Provide the (X, Y) coordinate of the cell's center where the given text is located.  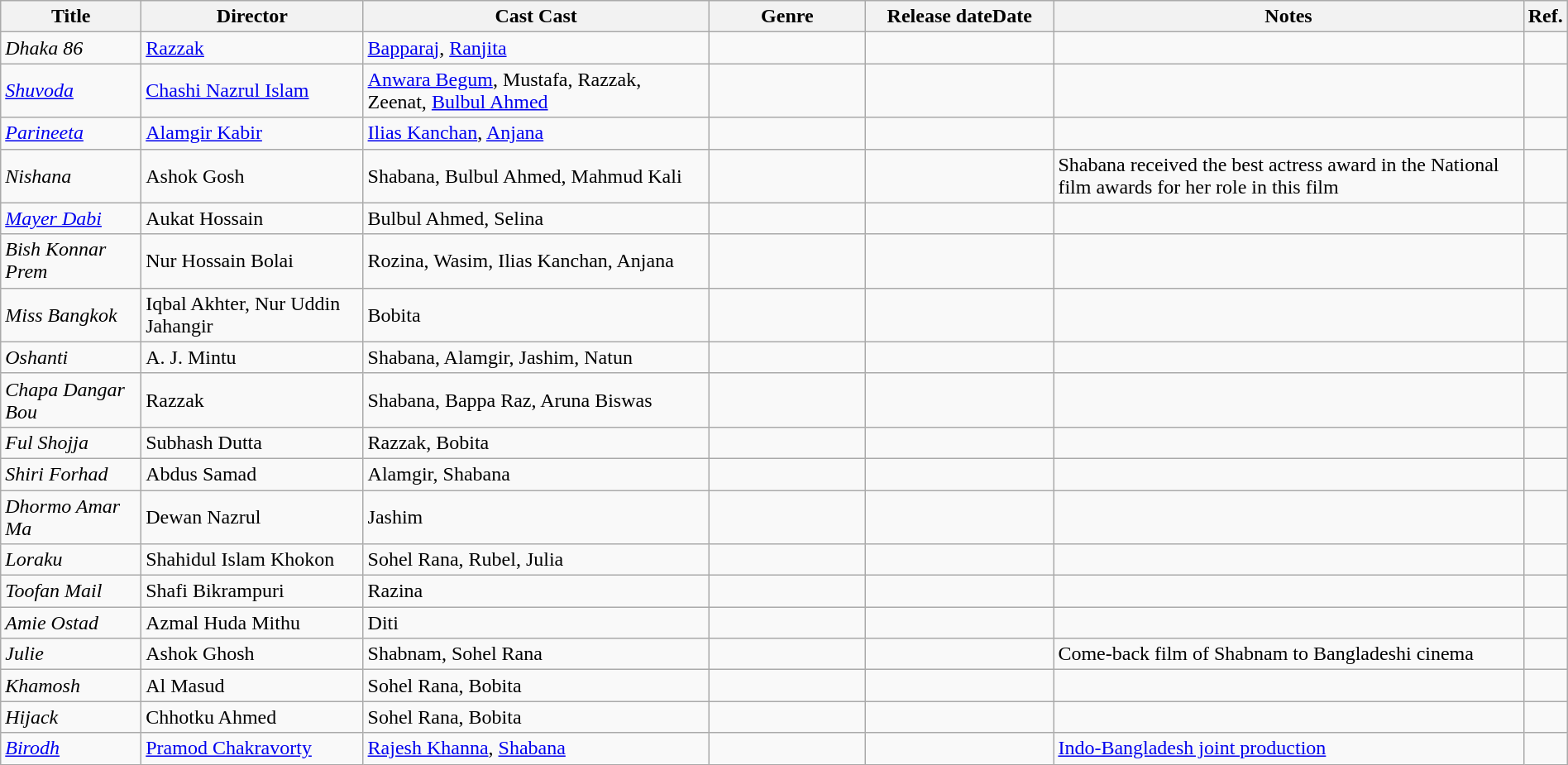
Julie (71, 654)
Bobita (536, 314)
Shabnam, Sohel Rana (536, 654)
Shahidul Islam Khokon (252, 560)
Ful Shojja (71, 442)
Indo-Bangladesh joint production (1288, 748)
Jashim (536, 516)
Cast Cast (536, 17)
Al Masud (252, 686)
Toofan Mail (71, 591)
Dhormo Amar Ma (71, 516)
Alamgir, Shabana (536, 474)
Parineeta (71, 133)
Iqbal Akhter, Nur Uddin Jahangir (252, 314)
Bish Konnar Prem (71, 261)
Title (71, 17)
Pramod Chakravorty (252, 748)
Aukat Hossain (252, 218)
Rajesh Khanna, Shabana (536, 748)
Subhash Dutta (252, 442)
Abdus Samad (252, 474)
Mayer Dabi (71, 218)
Razzak, Bobita (536, 442)
Anwara Begum, Mustafa, Razzak, Zeenat, Bulbul Ahmed (536, 91)
Oshanti (71, 357)
Director (252, 17)
Shabana, Alamgir, Jashim, Natun (536, 357)
Rozina, Wasim, Ilias Kanchan, Anjana (536, 261)
Ashok Gosh (252, 175)
Ref. (1545, 17)
Shabana, Bulbul Ahmed, Mahmud Kali (536, 175)
Chapa Dangar Bou (71, 400)
Bapparaj, Ranjita (536, 48)
Shafi Bikrampuri (252, 591)
Chashi Nazrul Islam (252, 91)
Amie Ostad (71, 623)
Genre (787, 17)
Razina (536, 591)
Miss Bangkok (71, 314)
Shiri Forhad (71, 474)
A. J. Mintu (252, 357)
Birodh (71, 748)
Dhaka 86 (71, 48)
Bulbul Ahmed, Selina (536, 218)
Khamosh (71, 686)
Diti (536, 623)
Ilias Kanchan, Anjana (536, 133)
Shuvoda (71, 91)
Nishana (71, 175)
Shabana, Bappa Raz, Aruna Biswas (536, 400)
Loraku (71, 560)
Alamgir Kabir (252, 133)
Release dateDate (959, 17)
Hijack (71, 717)
Dewan Nazrul (252, 516)
Chhotku Ahmed (252, 717)
Sohel Rana, Rubel, Julia (536, 560)
Nur Hossain Bolai (252, 261)
Shabana received the best actress award in the National film awards for her role in this film (1288, 175)
Ashok Ghosh (252, 654)
Azmal Huda Mithu (252, 623)
Notes (1288, 17)
Come-back film of Shabnam to Bangladeshi cinema (1288, 654)
